Detect which cell encompasses the target text, then output its (x, y) center coordinate. 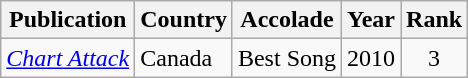
Publication (68, 20)
Accolade (286, 20)
Country (184, 20)
3 (434, 58)
Chart Attack (68, 58)
2010 (372, 58)
Canada (184, 58)
Best Song (286, 58)
Year (372, 20)
Rank (434, 20)
